Pinpoint the cell where the given text exists, returning its [x, y] midpoint coordinate. 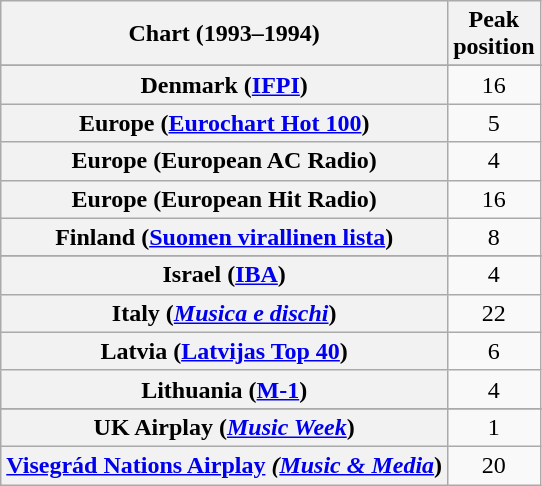
1 [494, 427]
Italy (Musica e dischi) [224, 313]
Europe (European Hit Radio) [224, 199]
20 [494, 465]
Latvia (Latvijas Top 40) [224, 351]
UK Airplay (Music Week) [224, 427]
Lithuania (M-1) [224, 389]
Israel (IBA) [224, 275]
Chart (1993–1994) [224, 34]
5 [494, 123]
22 [494, 313]
8 [494, 237]
Europe (Eurochart Hot 100) [224, 123]
Peakposition [494, 34]
Visegrád Nations Airplay (Music & Media) [224, 465]
Europe (European AC Radio) [224, 161]
Denmark (IFPI) [224, 85]
Finland (Suomen virallinen lista) [224, 237]
6 [494, 351]
